Provide the [X, Y] coordinate of the cell's center where the given text is located.  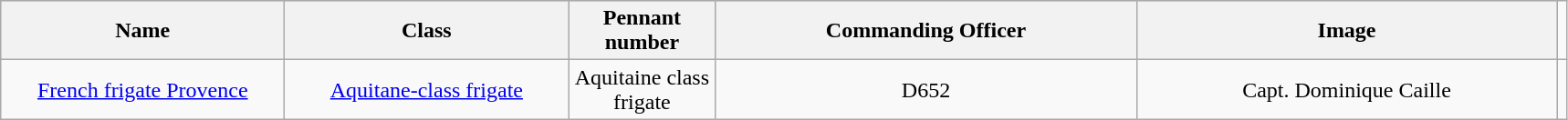
D652 [925, 89]
Class [427, 31]
Aquitaine class frigate [643, 89]
Name [142, 31]
Aquitane-class frigate [427, 89]
Pennant number [643, 31]
French frigate Provence [142, 89]
Image [1347, 31]
Commanding Officer [925, 31]
Capt. Dominique Caille [1347, 89]
